Pinpoint the cell where the given text exists, returning its (X, Y) midpoint coordinate. 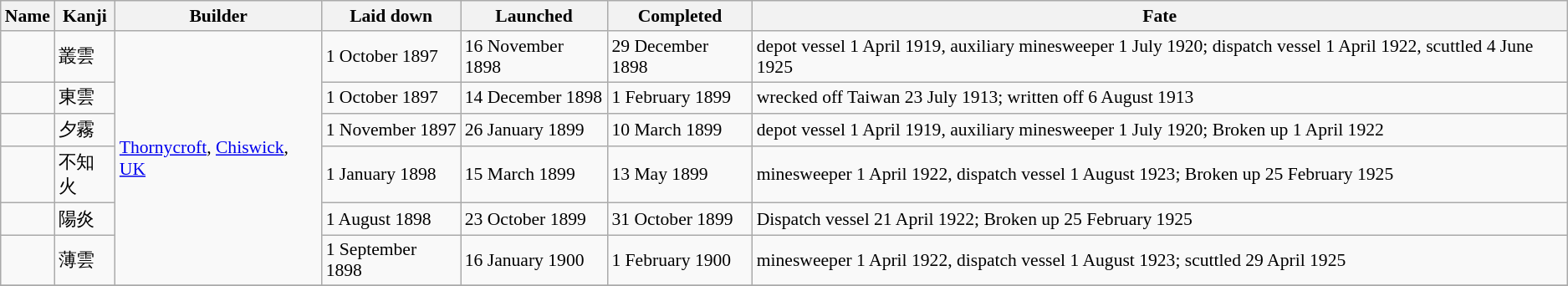
Fate (1160, 16)
depot vessel 1 April 1919, auxiliary minesweeper 1 July 1920; Broken up 1 April 1922 (1160, 130)
16 November 1898 (534, 57)
Laid down (391, 16)
Launched (534, 16)
13 May 1899 (679, 174)
1 January 1898 (391, 174)
1 August 1898 (391, 219)
14 December 1898 (534, 99)
Thornycroft, Chiswick, UK (219, 159)
depot vessel 1 April 1919, auxiliary minesweeper 1 July 1920; dispatch vessel 1 April 1922, scuttled 4 June 1925 (1160, 57)
叢雲 (85, 57)
Name (28, 16)
16 January 1900 (534, 261)
29 December 1898 (679, 57)
東雲 (85, 99)
23 October 1899 (534, 219)
minesweeper 1 April 1922, dispatch vessel 1 August 1923; Broken up 25 February 1925 (1160, 174)
wrecked off Taiwan 23 July 1913; written off 6 August 1913 (1160, 99)
31 October 1899 (679, 219)
15 March 1899 (534, 174)
不知火 (85, 174)
1 November 1897 (391, 130)
1 September 1898 (391, 261)
26 January 1899 (534, 130)
Completed (679, 16)
1 February 1900 (679, 261)
Kanji (85, 16)
夕霧 (85, 130)
10 March 1899 (679, 130)
薄雲 (85, 261)
1 February 1899 (679, 99)
陽炎 (85, 219)
minesweeper 1 April 1922, dispatch vessel 1 August 1923; scuttled 29 April 1925 (1160, 261)
Dispatch vessel 21 April 1922; Broken up 25 February 1925 (1160, 219)
Builder (219, 16)
